Capture the cell that displays the provided text and extract its (x, y) central coordinate. 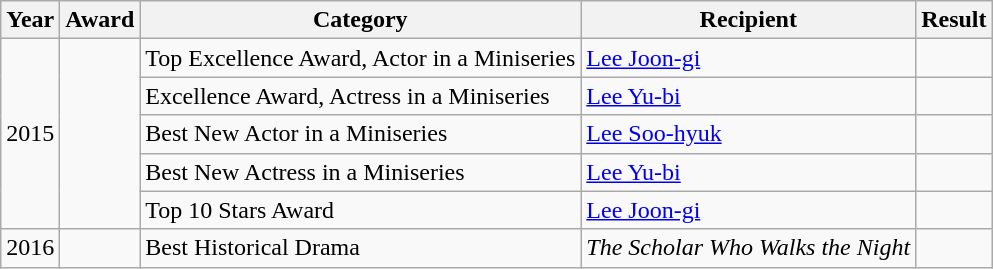
Best New Actor in a Miniseries (360, 134)
Result (954, 20)
Top Excellence Award, Actor in a Miniseries (360, 58)
Lee Soo-hyuk (748, 134)
2015 (30, 134)
Top 10 Stars Award (360, 210)
2016 (30, 248)
Best New Actress in a Miniseries (360, 172)
The Scholar Who Walks the Night (748, 248)
Recipient (748, 20)
Year (30, 20)
Best Historical Drama (360, 248)
Excellence Award, Actress in a Miniseries (360, 96)
Category (360, 20)
Award (100, 20)
